Provide the (X, Y) coordinate of the cell's center where the given text is located.  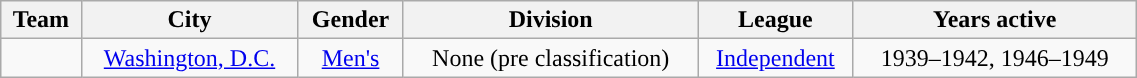
Team (41, 20)
Years active (995, 20)
None (pre classification) (550, 58)
1939–1942, 1946–1949 (995, 58)
Gender (350, 20)
Division (550, 20)
Men's (350, 58)
City (190, 20)
Washington, D.C. (190, 58)
League (775, 20)
Independent (775, 58)
